Return [x, y] of the center of cell containing provided text 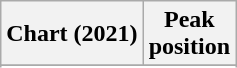
Peakposition [189, 34]
Chart (2021) [72, 34]
